Identify which cell holds the provided text, then report its (x, y) central coordinate. 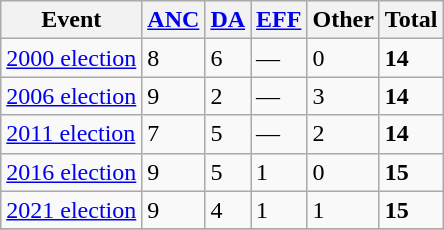
3 (343, 96)
Other (343, 20)
Event (72, 20)
DA (228, 20)
Total (411, 20)
2000 election (72, 58)
EFF (279, 20)
2016 election (72, 172)
6 (228, 58)
8 (174, 58)
2006 election (72, 96)
ANC (174, 20)
4 (228, 210)
7 (174, 134)
2011 election (72, 134)
2021 election (72, 210)
